Return (x, y) of the center of cell containing provided text 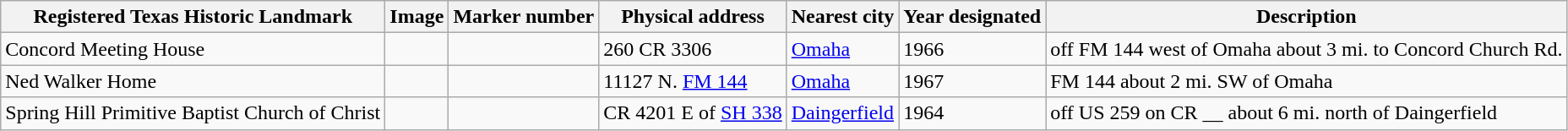
Spring Hill Primitive Baptist Church of Christ (193, 113)
Marker number (524, 17)
Nearest city (843, 17)
CR 4201 E of SH 338 (693, 113)
11127 N. FM 144 (693, 81)
Registered Texas Historic Landmark (193, 17)
260 CR 3306 (693, 49)
Daingerfield (843, 113)
Image (417, 17)
Ned Walker Home (193, 81)
off US 259 on CR __ about 6 mi. north of Daingerfield (1306, 113)
Concord Meeting House (193, 49)
Year designated (972, 17)
1966 (972, 49)
Description (1306, 17)
FM 144 about 2 mi. SW of Omaha (1306, 81)
1964 (972, 113)
1967 (972, 81)
off FM 144 west of Omaha about 3 mi. to Concord Church Rd. (1306, 49)
Physical address (693, 17)
